Identify which cell holds the provided text, then report its [x, y] central coordinate. 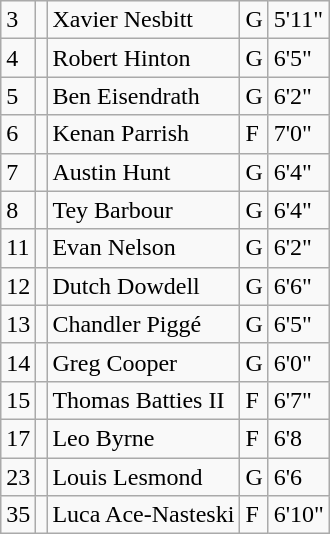
Xavier Nesbitt [144, 20]
6'6 [298, 477]
Dutch Dowdell [144, 286]
6'6" [298, 286]
6'10" [298, 515]
Robert Hinton [144, 58]
Ben Eisendrath [144, 96]
Louis Lesmond [144, 477]
Kenan Parrish [144, 134]
15 [18, 400]
5'11" [298, 20]
12 [18, 286]
Luca Ace-Nasteski [144, 515]
Greg Cooper [144, 362]
Chandler Piggé [144, 324]
7 [18, 172]
4 [18, 58]
6'7" [298, 400]
14 [18, 362]
11 [18, 248]
23 [18, 477]
5 [18, 96]
Tey Barbour [144, 210]
6'8 [298, 438]
13 [18, 324]
6 [18, 134]
35 [18, 515]
6'0" [298, 362]
3 [18, 20]
Evan Nelson [144, 248]
7'0" [298, 134]
Leo Byrne [144, 438]
8 [18, 210]
17 [18, 438]
Austin Hunt [144, 172]
Thomas Batties II [144, 400]
